For the text-containing cell, return its midpoint in [X, Y] coordinate format. 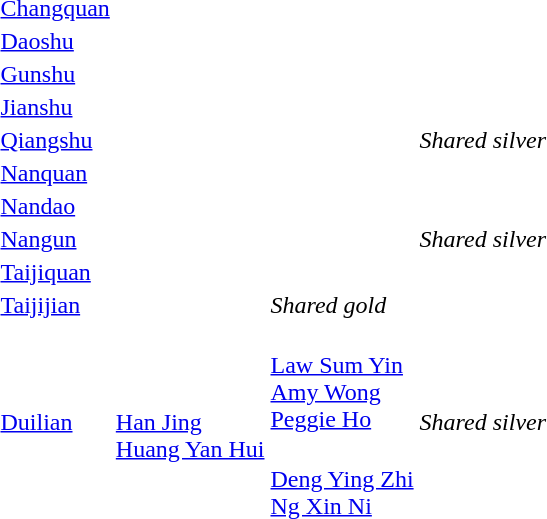
Law Sum YinAmy WongPeggie Ho [342, 378]
Shared gold [342, 305]
